From the cell containing the given text, extract its center point as (x, y) coordinate. 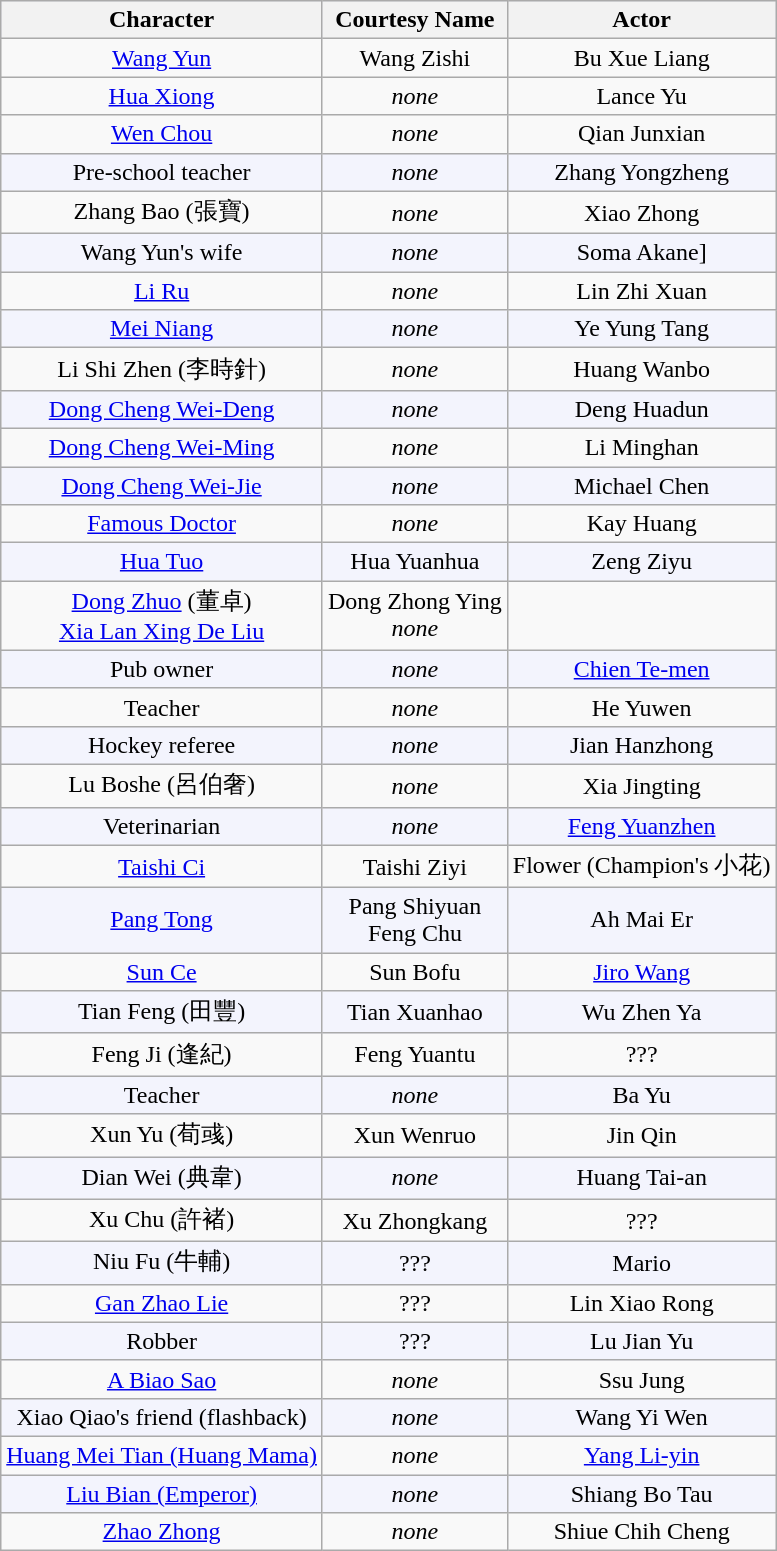
Li Shi Zhen (李時針) (162, 370)
Wang Zishi (414, 58)
Qian Junxian (642, 134)
Xun Wenruo (414, 1136)
Famous Doctor (162, 524)
Xiao Qiao's friend (flashback) (162, 1417)
Gan Zhao Lie (162, 1303)
Pang Shiyuan Feng Chu (414, 920)
Jiro Wang (642, 972)
Xu Zhongkang (414, 1220)
Dong Cheng Wei-Deng (162, 409)
Feng Yuanzhen (642, 826)
Ah Mai Er (642, 920)
Li Ru (162, 291)
Hua Tuo (162, 562)
Lu Jian Yu (642, 1341)
Dong Cheng Wei-Ming (162, 447)
Actor (642, 20)
Zhang Bao (張寶) (162, 212)
Dong Cheng Wei-Jie (162, 485)
Soma Akane] (642, 253)
Lance Yu (642, 96)
Li Minghan (642, 447)
Wang Yun (162, 58)
Lu Boshe (呂伯奢) (162, 786)
Huang Wanbo (642, 370)
Veterinarian (162, 826)
Ba Yu (642, 1095)
Dong Zhuo (董卓)Xia Lan Xing De Liu (162, 616)
Niu Fu (牛輔) (162, 1264)
Tian Feng (田豐) (162, 1012)
Zhang Yongzheng (642, 172)
Zeng Ziyu (642, 562)
Tian Xuanhao (414, 1012)
Xia Jingting (642, 786)
Jin Qin (642, 1136)
Zhao Zhong (162, 1532)
Lin Xiao Rong (642, 1303)
Courtesy Name (414, 20)
Robber (162, 1341)
Feng Yuantu (414, 1054)
Pre-school teacher (162, 172)
Flower (Champion's 小花) (642, 866)
Xu Chu (許褚) (162, 1220)
Hockey referee (162, 745)
Xun Yu (荀彧) (162, 1136)
Kay Huang (642, 524)
Huang Tai-an (642, 1178)
Feng Ji (逢紀) (162, 1054)
Sun Bofu (414, 972)
Liu Bian (Emperor) (162, 1493)
Wu Zhen Ya (642, 1012)
Lin Zhi Xuan (642, 291)
Taishi Ziyi (414, 866)
Sun Ce (162, 972)
Deng Huadun (642, 409)
Pang Tong (162, 920)
Dong Zhong Yingnone (414, 616)
Ssu Jung (642, 1379)
Bu Xue Liang (642, 58)
Mei Niang (162, 329)
Wang Yi Wen (642, 1417)
Wen Chou (162, 134)
Taishi Ci (162, 866)
Character (162, 20)
Shiang Bo Tau (642, 1493)
Yang Li-yin (642, 1455)
Wang Yun's wife (162, 253)
Jian Hanzhong (642, 745)
Michael Chen (642, 485)
Huang Mei Tian (Huang Mama) (162, 1455)
A Biao Sao (162, 1379)
Chien Te-men (642, 669)
Mario (642, 1264)
Pub owner (162, 669)
Xiao Zhong (642, 212)
Shiue Chih Cheng (642, 1532)
Hua Xiong (162, 96)
Dian Wei (典韋) (162, 1178)
Ye Yung Tang (642, 329)
Hua Yuanhua (414, 562)
He Yuwen (642, 707)
